Determine the [X, Y] coordinate at the center of the cell enclosing the given text.  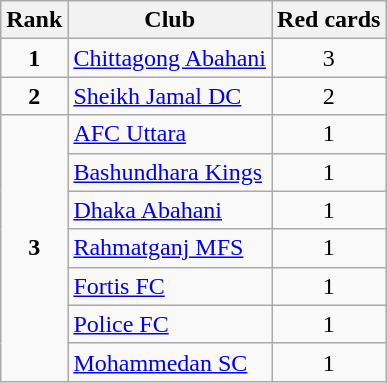
Mohammedan SC [170, 362]
Rank [34, 20]
Red cards [329, 20]
Police FC [170, 324]
Sheikh Jamal DC [170, 96]
Fortis FC [170, 286]
Bashundhara Kings [170, 172]
Dhaka Abahani [170, 210]
AFC Uttara [170, 134]
Chittagong Abahani [170, 58]
Rahmatganj MFS [170, 248]
Club [170, 20]
